For the text-containing cell, return its midpoint in [X, Y] coordinate format. 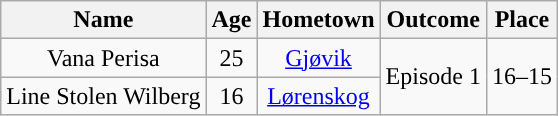
Gjøvik [318, 58]
Line Stolen Wilberg [104, 96]
16–15 [522, 77]
25 [232, 58]
Vana Perisa [104, 58]
Age [232, 20]
Name [104, 20]
Hometown [318, 20]
16 [232, 96]
Lørenskog [318, 96]
Outcome [433, 20]
Place [522, 20]
Episode 1 [433, 77]
